Provide the (X, Y) coordinate of the cell's center where the given text is located.  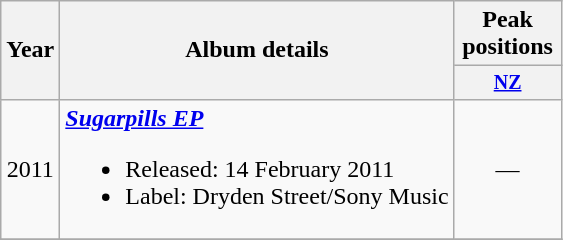
Album details (257, 50)
Peak positions (508, 34)
2011 (30, 169)
— (508, 169)
NZ (508, 82)
Year (30, 50)
Sugarpills EPReleased: 14 February 2011Label: Dryden Street/Sony Music (257, 169)
